Detect which cell encompasses the target text, then output its (X, Y) center coordinate. 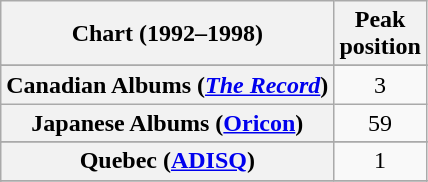
Peakposition (380, 34)
Chart (1992–1998) (168, 34)
59 (380, 123)
Japanese Albums (Oricon) (168, 123)
3 (380, 85)
1 (380, 161)
Quebec (ADISQ) (168, 161)
Canadian Albums (The Record) (168, 85)
